Find where the given text appears and provide that cell's center as (X, Y) coordinate. 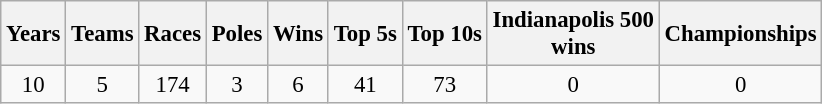
Races (173, 34)
Championships (740, 34)
6 (298, 85)
Wins (298, 34)
5 (102, 85)
Teams (102, 34)
41 (365, 85)
Years (34, 34)
Indianapolis 500wins (573, 34)
73 (444, 85)
Top 5s (365, 34)
174 (173, 85)
Poles (236, 34)
10 (34, 85)
3 (236, 85)
Top 10s (444, 34)
